Detect which cell encompasses the target text, then output its [X, Y] center coordinate. 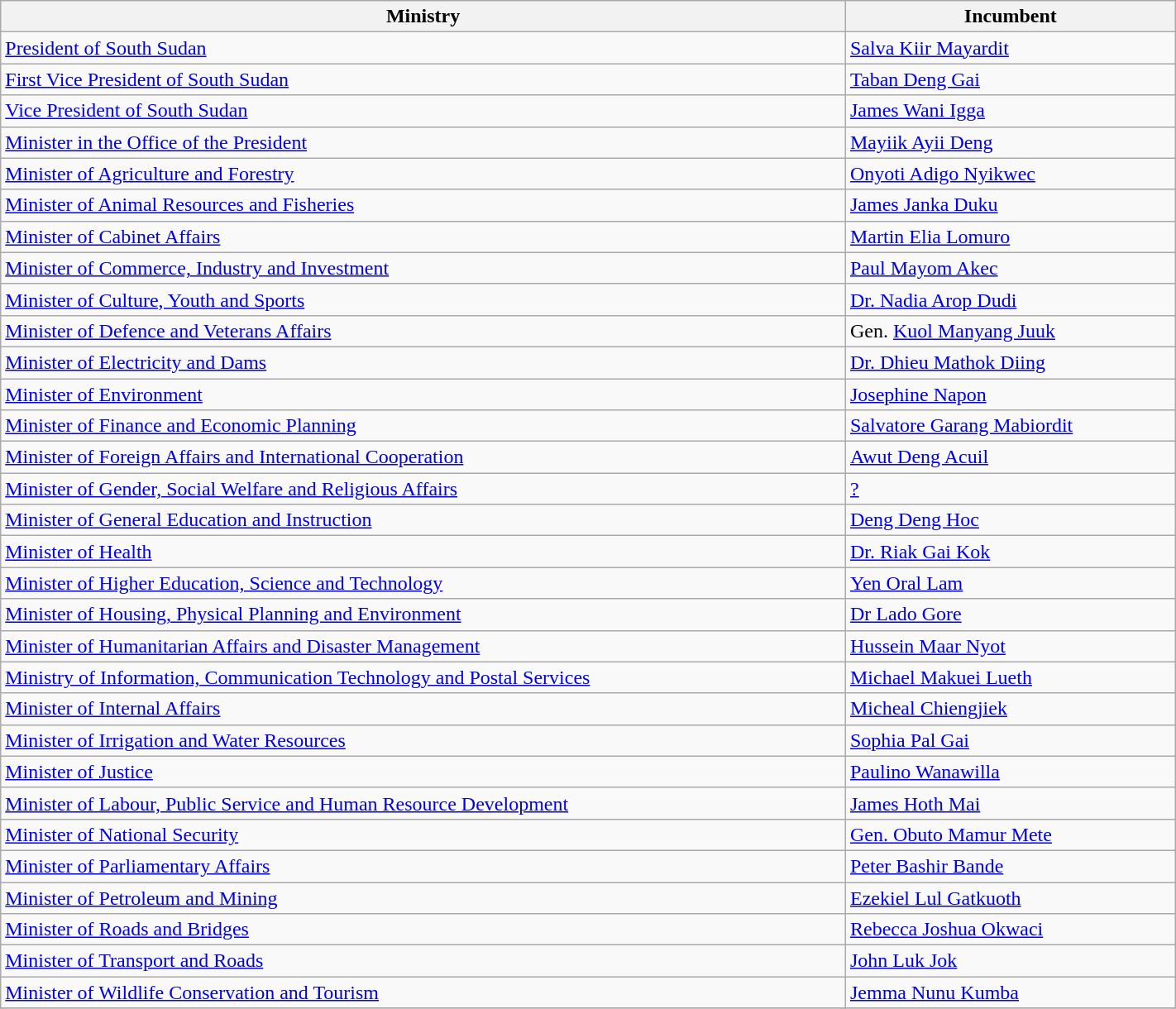
President of South Sudan [423, 48]
Jemma Nunu Kumba [1011, 992]
Minister of Commerce, Industry and Investment [423, 268]
Minister of Transport and Roads [423, 961]
First Vice President of South Sudan [423, 79]
Ministry of Information, Communication Technology and Postal Services [423, 677]
Deng Deng Hoc [1011, 520]
Minister of General Education and Instruction [423, 520]
James Hoth Mai [1011, 803]
Mayiik Ayii Deng [1011, 142]
Dr. Riak Gai Kok [1011, 552]
Dr. Dhieu Mathok Diing [1011, 362]
Minister of Petroleum and Mining [423, 897]
Michael Makuei Lueth [1011, 677]
Dr. Nadia Arop Dudi [1011, 299]
Salvatore Garang Mabiordit [1011, 426]
Rebecca Joshua Okwaci [1011, 930]
Minister of Defence and Veterans Affairs [423, 331]
Taban Deng Gai [1011, 79]
Minister of Humanitarian Affairs and Disaster Management [423, 646]
? [1011, 489]
Onyoti Adigo Nyikwec [1011, 174]
Minister of Cabinet Affairs [423, 237]
Minister of Parliamentary Affairs [423, 866]
Minister of Animal Resources and Fisheries [423, 205]
Gen. Obuto Mamur Mete [1011, 834]
Incumbent [1011, 17]
Dr Lado Gore [1011, 614]
Minister of Environment [423, 395]
Minister of Wildlife Conservation and Tourism [423, 992]
Minister of Agriculture and Forestry [423, 174]
Minister of Gender, Social Welfare and Religious Affairs [423, 489]
Gen. Kuol Manyang Juuk [1011, 331]
Minister of Housing, Physical Planning and Environment [423, 614]
Minister of Internal Affairs [423, 709]
Sophia Pal Gai [1011, 740]
Minister of Foreign Affairs and International Cooperation [423, 457]
Minister of Higher Education, Science and Technology [423, 583]
Minister of Labour, Public Service and Human Resource Development [423, 803]
Peter Bashir Bande [1011, 866]
Minister of Irrigation and Water Resources [423, 740]
Minister of Finance and Economic Planning [423, 426]
Yen Oral Lam [1011, 583]
Minister in the Office of the President [423, 142]
Minister of Justice [423, 772]
John Luk Jok [1011, 961]
Paulino Wanawilla [1011, 772]
Josephine Napon [1011, 395]
Micheal Chiengjiek [1011, 709]
Salva Kiir Mayardit [1011, 48]
Minister of National Security [423, 834]
Ministry [423, 17]
James Wani Igga [1011, 111]
Minister of Culture, Youth and Sports [423, 299]
Minister of Health [423, 552]
Ezekiel Lul Gatkuoth [1011, 897]
Paul Mayom Akec [1011, 268]
Minister of Roads and Bridges [423, 930]
Hussein Maar Nyot [1011, 646]
James Janka Duku [1011, 205]
Minister of Electricity and Dams [423, 362]
Martin Elia Lomuro [1011, 237]
Vice President of South Sudan [423, 111]
Awut Deng Acuil [1011, 457]
